Return the (x, y) coordinate for the center point of the cell that contains the specified text.  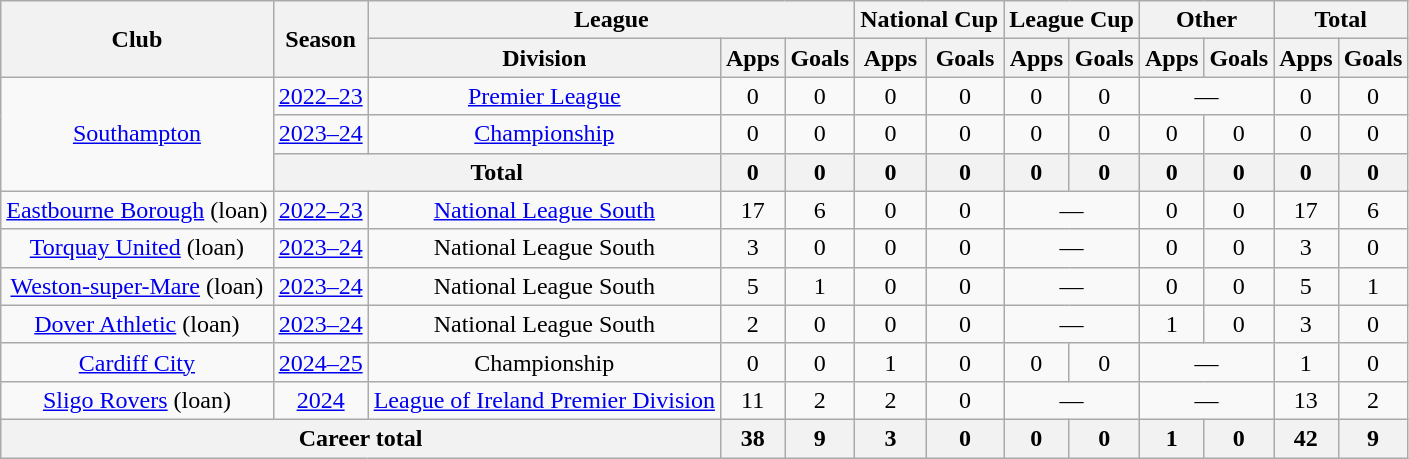
Torquay United (loan) (137, 248)
Other (1206, 20)
Premier League (544, 96)
Eastbourne Borough (loan) (137, 210)
League (611, 20)
League Cup (1072, 20)
National Cup (930, 20)
Dover Athletic (loan) (137, 324)
42 (1306, 438)
Club (137, 39)
Sligo Rovers (loan) (137, 400)
2024–25 (320, 362)
11 (752, 400)
13 (1306, 400)
Weston-super-Mare (loan) (137, 286)
2024 (320, 400)
Season (320, 39)
Career total (361, 438)
38 (752, 438)
League of Ireland Premier Division (544, 400)
Cardiff City (137, 362)
Division (544, 58)
Southampton (137, 134)
